For the text-containing cell, return its midpoint in [x, y] coordinate format. 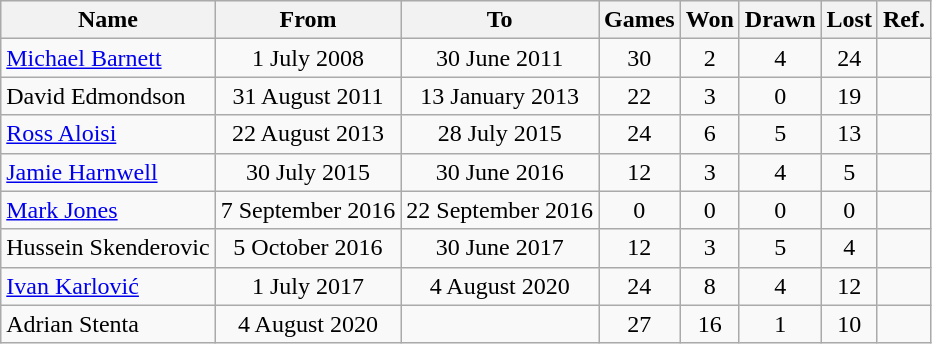
27 [639, 324]
To [500, 20]
31 August 2011 [308, 96]
1 [780, 324]
Won [710, 20]
8 [710, 286]
30 July 2015 [308, 172]
13 January 2013 [500, 96]
19 [849, 96]
Ivan Karlović [108, 286]
16 [710, 324]
From [308, 20]
Adrian Stenta [108, 324]
Drawn [780, 20]
30 June 2017 [500, 248]
Mark Jones [108, 210]
22 [639, 96]
1 July 2017 [308, 286]
30 June 2011 [500, 58]
Jamie Harnwell [108, 172]
1 July 2008 [308, 58]
Ross Aloisi [108, 134]
5 October 2016 [308, 248]
David Edmondson [108, 96]
22 September 2016 [500, 210]
Name [108, 20]
Games [639, 20]
Hussein Skenderovic [108, 248]
Lost [849, 20]
28 July 2015 [500, 134]
7 September 2016 [308, 210]
10 [849, 324]
Michael Barnett [108, 58]
6 [710, 134]
Ref. [904, 20]
30 June 2016 [500, 172]
13 [849, 134]
22 August 2013 [308, 134]
2 [710, 58]
30 [639, 58]
